Extract the [x, y] coordinate from the center of the cell holding the provided text.  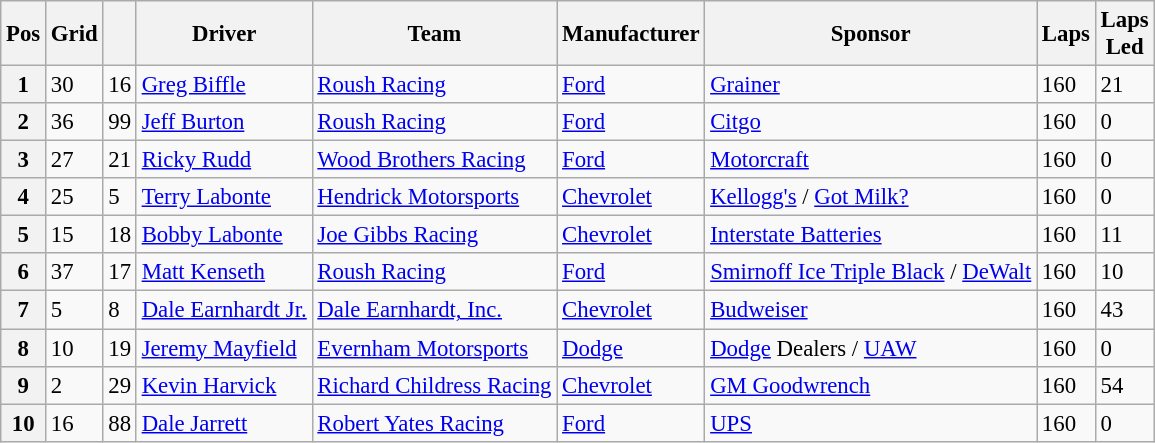
36 [74, 122]
27 [74, 160]
Joe Gibbs Racing [434, 235]
15 [74, 235]
3 [24, 160]
Jeremy Mayfield [224, 348]
43 [1124, 310]
6 [24, 273]
Manufacturer [631, 34]
Kevin Harvick [224, 385]
Motorcraft [871, 160]
Jeff Burton [224, 122]
Dale Jarrett [224, 423]
25 [74, 197]
Dale Earnhardt, Inc. [434, 310]
18 [120, 235]
54 [1124, 385]
1 [24, 85]
LapsLed [1124, 34]
UPS [871, 423]
Budweiser [871, 310]
Pos [24, 34]
Smirnoff Ice Triple Black / DeWalt [871, 273]
Dodge [631, 348]
17 [120, 273]
Greg Biffle [224, 85]
Interstate Batteries [871, 235]
Terry Labonte [224, 197]
Laps [1066, 34]
7 [24, 310]
Matt Kenseth [224, 273]
37 [74, 273]
Robert Yates Racing [434, 423]
9 [24, 385]
Grid [74, 34]
Bobby Labonte [224, 235]
11 [1124, 235]
Evernham Motorsports [434, 348]
Team [434, 34]
Wood Brothers Racing [434, 160]
GM Goodwrench [871, 385]
Grainer [871, 85]
4 [24, 197]
Dale Earnhardt Jr. [224, 310]
Citgo [871, 122]
88 [120, 423]
99 [120, 122]
Hendrick Motorsports [434, 197]
Ricky Rudd [224, 160]
Dodge Dealers / UAW [871, 348]
Driver [224, 34]
Kellogg's / Got Milk? [871, 197]
29 [120, 385]
Sponsor [871, 34]
30 [74, 85]
19 [120, 348]
Richard Childress Racing [434, 385]
